From the cell containing the given text, extract its center point as (x, y) coordinate. 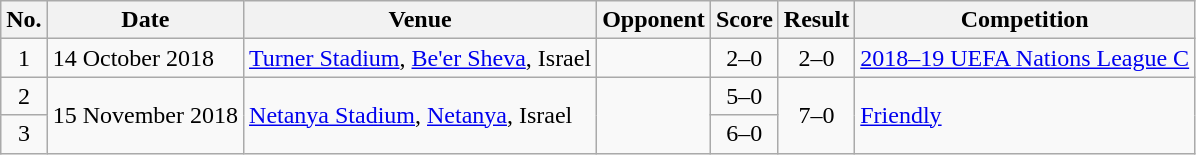
7–0 (816, 115)
Friendly (1025, 115)
6–0 (744, 134)
3 (24, 134)
Opponent (654, 20)
2 (24, 96)
Netanya Stadium, Netanya, Israel (420, 115)
Venue (420, 20)
Result (816, 20)
Competition (1025, 20)
15 November 2018 (145, 115)
Score (744, 20)
No. (24, 20)
14 October 2018 (145, 58)
1 (24, 58)
2018–19 UEFA Nations League C (1025, 58)
5–0 (744, 96)
Date (145, 20)
Turner Stadium, Be'er Sheva, Israel (420, 58)
